For the text-containing cell, return its midpoint in [X, Y] coordinate format. 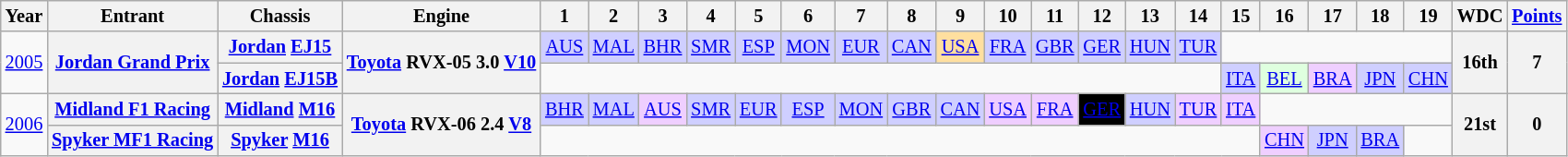
11 [1055, 16]
Jordan Grand Prix [133, 63]
Midland F1 Racing [133, 109]
2005 [24, 63]
2006 [24, 124]
3 [663, 16]
8 [911, 16]
1 [564, 16]
Entrant [133, 16]
Points [1537, 16]
0 [1537, 124]
2 [614, 16]
21st [1480, 124]
16 [1284, 16]
16th [1480, 63]
Jordan EJ15 [280, 47]
Engine [441, 16]
13 [1150, 16]
10 [1007, 16]
Chassis [280, 16]
BEL [1284, 78]
12 [1101, 16]
19 [1428, 16]
Spyker MF1 Racing [133, 140]
WDC [1480, 16]
9 [961, 16]
Toyota RVX-06 2.4 V8 [441, 124]
4 [710, 16]
14 [1198, 16]
Jordan EJ15B [280, 78]
Toyota RVX-05 3.0 V10 [441, 63]
Year [24, 16]
Spyker M16 [280, 140]
Midland M16 [280, 109]
15 [1241, 16]
6 [808, 16]
17 [1333, 16]
18 [1380, 16]
5 [758, 16]
